Search for the cell housing the specified text and yield its (X, Y) center coordinate. 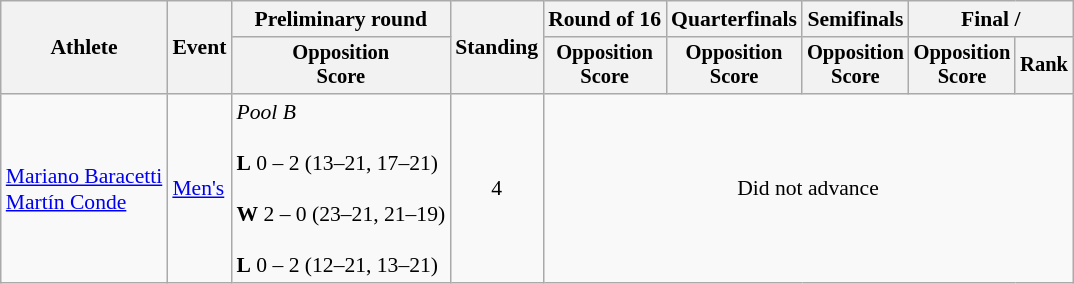
Did not advance (808, 188)
Pool BL 0 – 2 (13–21, 17–21)W 2 – 0 (23–21, 21–19)L 0 – 2 (12–21, 13–21) (340, 188)
4 (496, 188)
Men's (199, 188)
Round of 16 (604, 19)
Mariano BaracettiMartín Conde (84, 188)
Standing (496, 48)
Athlete (84, 48)
Semifinals (856, 19)
Rank (1044, 66)
Quarterfinals (734, 19)
Final / (991, 19)
Event (199, 48)
Preliminary round (340, 19)
